Search for the cell housing the specified text and yield its (X, Y) center coordinate. 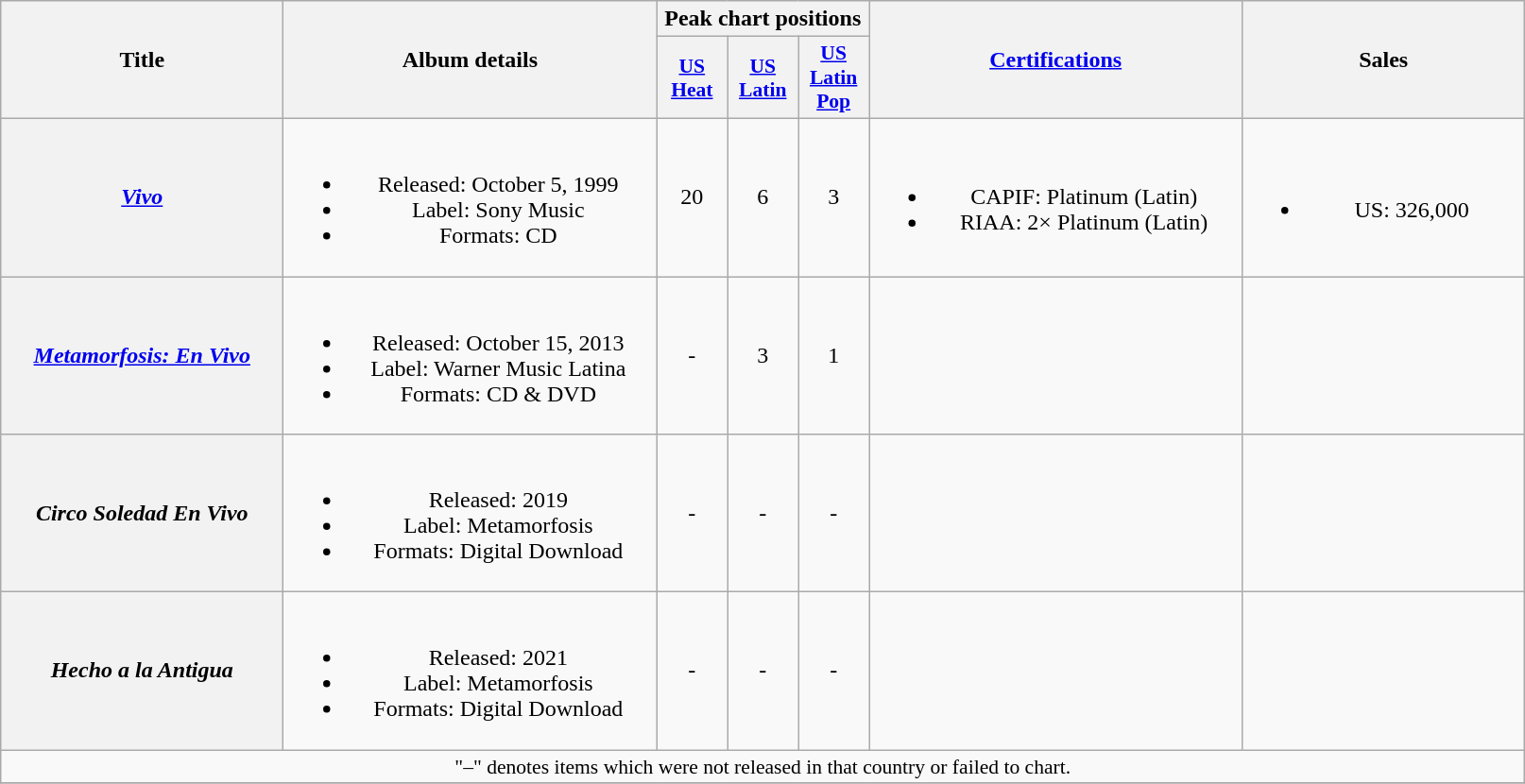
Released: October 15, 2013Label: Warner Music LatinaFormats: CD & DVD (471, 355)
Certifications (1056, 60)
Released: October 5, 1999Label: Sony MusicFormats: CD (471, 196)
Released: 2021Label: MetamorfosisFormats: Digital Download (471, 671)
Peak chart positions (763, 19)
US Latin Pop (833, 77)
CAPIF: Platinum (Latin)RIAA: 2× Platinum (Latin) (1056, 196)
Vivo (142, 196)
6 (763, 196)
Hecho a la Antigua (142, 671)
US Heat (692, 77)
Metamorfosis: En Vivo (142, 355)
1 (833, 355)
20 (692, 196)
Circo Soledad En Vivo (142, 514)
US: 326,000 (1383, 196)
"–" denotes items which were not released in that country or failed to chart. (763, 767)
Released: 2019Label: MetamorfosisFormats: Digital Download (471, 514)
Title (142, 60)
Sales (1383, 60)
Album details (471, 60)
US Latin (763, 77)
